Locate the cell with the specified text and output its (X, Y) center coordinate. 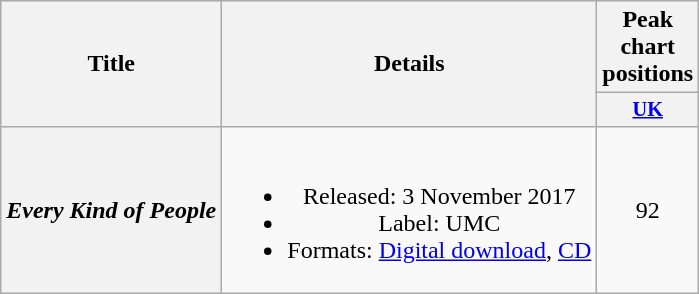
Every Kind of People (112, 210)
Released: 3 November 2017Label: UMCFormats: Digital download, CD (410, 210)
Title (112, 64)
Details (410, 64)
UK (648, 110)
92 (648, 210)
Peak chart positions (648, 47)
